Find where the given text appears and provide that cell's center as (X, Y) coordinate. 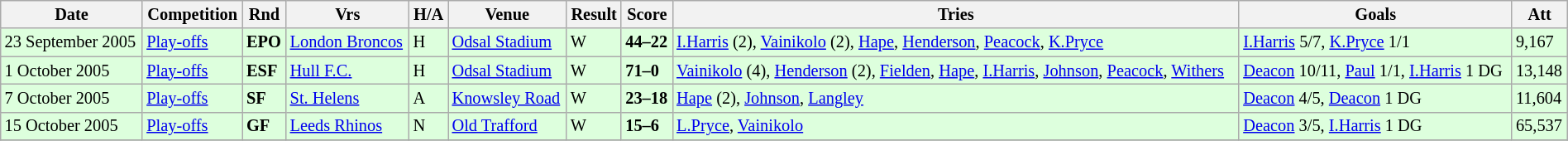
GF (265, 126)
London Broncos (347, 42)
Hull F.C. (347, 70)
Score (647, 14)
I.Harris (2), Vainikolo (2), Hape, Henderson, Peacock, K.Pryce (956, 42)
Vrs (347, 14)
Deacon 3/5, I.Harris 1 DG (1375, 126)
A (428, 98)
71–0 (647, 70)
I.Harris 5/7, K.Pryce 1/1 (1375, 42)
H/A (428, 14)
11,604 (1540, 98)
L.Pryce, Vainikolo (956, 126)
Goals (1375, 14)
9,167 (1540, 42)
23–18 (647, 98)
N (428, 126)
Date (72, 14)
Leeds Rhinos (347, 126)
St. Helens (347, 98)
Knowsley Road (508, 98)
Hape (2), Johnson, Langley (956, 98)
65,537 (1540, 126)
13,148 (1540, 70)
Old Trafford (508, 126)
SF (265, 98)
Tries (956, 14)
1 October 2005 (72, 70)
15–6 (647, 126)
44–22 (647, 42)
EPO (265, 42)
Result (594, 14)
Competition (192, 14)
Vainikolo (4), Henderson (2), Fielden, Hape, I.Harris, Johnson, Peacock, Withers (956, 70)
ESF (265, 70)
15 October 2005 (72, 126)
Deacon 10/11, Paul 1/1, I.Harris 1 DG (1375, 70)
23 September 2005 (72, 42)
Deacon 4/5, Deacon 1 DG (1375, 98)
Att (1540, 14)
7 October 2005 (72, 98)
Rnd (265, 14)
Venue (508, 14)
